Search for the cell housing the specified text and yield its (X, Y) center coordinate. 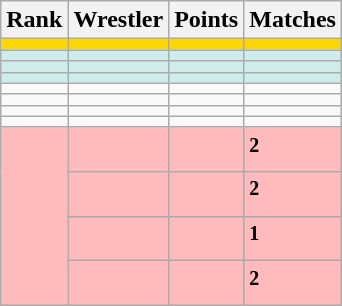
Wrestler (118, 20)
Rank (34, 20)
1 (293, 238)
Points (206, 20)
Matches (293, 20)
